Output the [x, y] coordinate of the center of the cell containing the given text.  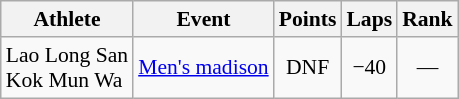
Men's madison [204, 68]
— [428, 68]
Points [308, 19]
DNF [308, 68]
Lao Long SanKok Mun Wa [67, 68]
−40 [369, 68]
Athlete [67, 19]
Event [204, 19]
Rank [428, 19]
Laps [369, 19]
